Search for the cell housing the specified text and yield its (X, Y) center coordinate. 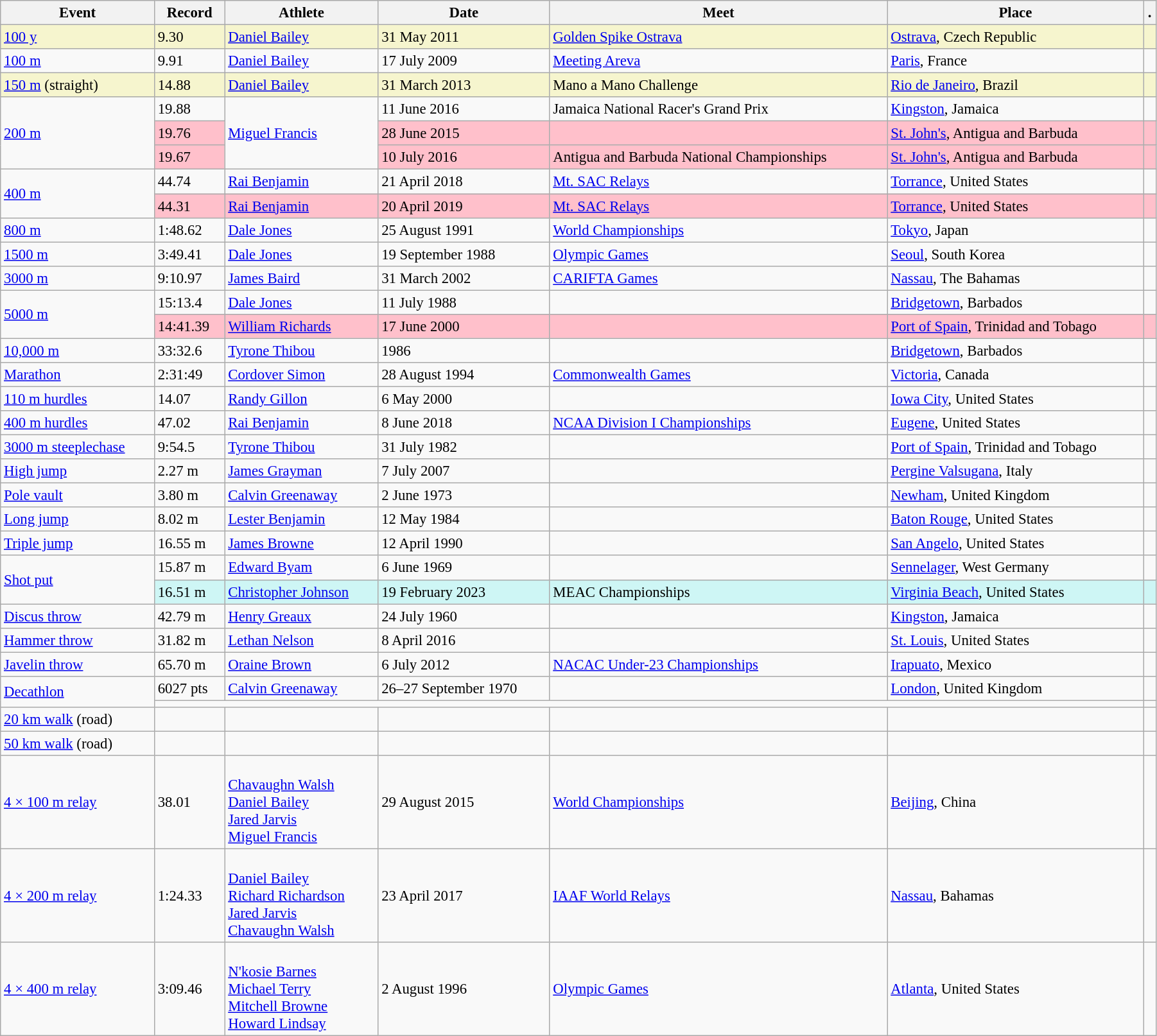
20 April 2019 (464, 206)
Rio de Janeiro, Brazil (1016, 85)
1986 (464, 350)
James Browne (302, 544)
Shot put (78, 580)
Antigua and Barbuda National Championships (718, 157)
47.02 (189, 423)
Date (464, 13)
Meet (718, 13)
Eugene, United States (1016, 423)
28 June 2015 (464, 134)
Baton Rouge, United States (1016, 519)
1:24.33 (189, 896)
10 July 2016 (464, 157)
N'kosie BarnesMichael TerryMitchell BrowneHoward Lindsay (302, 989)
Oraine Brown (302, 664)
Event (78, 13)
17 June 2000 (464, 327)
Atlanta, United States (1016, 989)
2 August 1996 (464, 989)
Nassau, Bahamas (1016, 896)
Athlete (302, 13)
High jump (78, 471)
NACAC Under-23 Championships (718, 664)
San Angelo, United States (1016, 544)
CARIFTA Games (718, 278)
200 m (78, 134)
MEAC Championships (718, 592)
Golden Spike Ostrava (718, 37)
Iowa City, United States (1016, 399)
12 April 1990 (464, 544)
31.82 m (189, 640)
31 March 2002 (464, 278)
2.27 m (189, 471)
Javelin throw (78, 664)
2 June 1973 (464, 496)
28 August 1994 (464, 375)
Decathlon (78, 692)
50 km walk (road) (78, 743)
31 May 2011 (464, 37)
4 × 100 m relay (78, 802)
8.02 m (189, 519)
Tokyo, Japan (1016, 230)
42.79 m (189, 616)
19 September 1988 (464, 254)
31 March 2013 (464, 85)
Long jump (78, 519)
44.31 (189, 206)
11 July 1988 (464, 302)
Seoul, South Korea (1016, 254)
Randy Gillon (302, 399)
2:31:49 (189, 375)
25 August 1991 (464, 230)
Newham, United Kingdom (1016, 496)
44.74 (189, 182)
Victoria, Canada (1016, 375)
Chavaughn WalshDaniel BaileyJared JarvisMiguel Francis (302, 802)
31 July 1982 (464, 447)
19 February 2023 (464, 592)
33:32.6 (189, 350)
William Richards (302, 327)
16.55 m (189, 544)
15.87 m (189, 568)
1:48.62 (189, 230)
100 m (78, 61)
11 June 2016 (464, 109)
14:41.39 (189, 327)
Beijing, China (1016, 802)
38.01 (189, 802)
4 × 200 m relay (78, 896)
4 × 400 m relay (78, 989)
150 m (straight) (78, 85)
Discus throw (78, 616)
Hammer throw (78, 640)
6 July 2012 (464, 664)
Cordover Simon (302, 375)
Edward Byam (302, 568)
800 m (78, 230)
8 April 2016 (464, 640)
Daniel BaileyRichard RichardsonJared JarvisChavaughn Walsh (302, 896)
400 m (78, 194)
400 m hurdles (78, 423)
9.91 (189, 61)
Commonwealth Games (718, 375)
Virginia Beach, United States (1016, 592)
3000 m (78, 278)
James Baird (302, 278)
20 km walk (road) (78, 720)
Irapuato, Mexico (1016, 664)
Nassau, The Bahamas (1016, 278)
23 April 2017 (464, 896)
24 July 1960 (464, 616)
29 August 2015 (464, 802)
17 July 2009 (464, 61)
14.07 (189, 399)
Pergine Valsugana, Italy (1016, 471)
Miguel Francis (302, 134)
7 July 2007 (464, 471)
9.30 (189, 37)
James Grayman (302, 471)
St. Louis, United States (1016, 640)
Record (189, 13)
Paris, France (1016, 61)
Marathon (78, 375)
6 June 1969 (464, 568)
Meeting Areva (718, 61)
14.88 (189, 85)
8 June 2018 (464, 423)
3.80 m (189, 496)
26–27 September 1970 (464, 689)
5000 m (78, 315)
London, United Kingdom (1016, 689)
Triple jump (78, 544)
Ostrava, Czech Republic (1016, 37)
3000 m steeplechase (78, 447)
Mano a Mano Challenge (718, 85)
9:10.97 (189, 278)
19.88 (189, 109)
Lethan Nelson (302, 640)
3:09.46 (189, 989)
16.51 m (189, 592)
IAAF World Relays (718, 896)
Christopher Johnson (302, 592)
3:49.41 (189, 254)
NCAA Division I Championships (718, 423)
9:54.5 (189, 447)
6 May 2000 (464, 399)
65.70 m (189, 664)
15:13.4 (189, 302)
Jamaica National Racer's Grand Prix (718, 109)
19.67 (189, 157)
Place (1016, 13)
21 April 2018 (464, 182)
100 y (78, 37)
Lester Benjamin (302, 519)
6027 pts (189, 689)
. (1150, 13)
12 May 1984 (464, 519)
Henry Greaux (302, 616)
Sennelager, West Germany (1016, 568)
10,000 m (78, 350)
1500 m (78, 254)
19.76 (189, 134)
Pole vault (78, 496)
110 m hurdles (78, 399)
